Find where the given text appears and provide that cell's center as [x, y] coordinate. 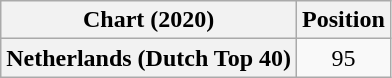
Position [344, 20]
Chart (2020) [149, 20]
Netherlands (Dutch Top 40) [149, 58]
95 [344, 58]
